Extract the [x, y] coordinate from the center of the cell holding the provided text.  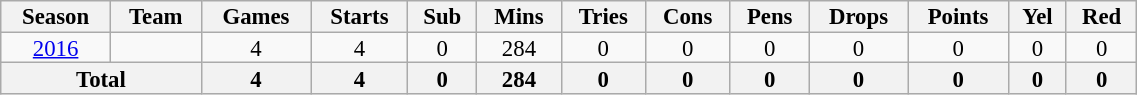
Starts [360, 16]
Games [256, 16]
Yel [1037, 16]
Red [1101, 16]
Tries [603, 16]
Points [958, 16]
Total [101, 78]
Mins [520, 16]
Sub [442, 16]
Cons [688, 16]
Season [56, 16]
Team [156, 16]
Drops [858, 16]
Pens [770, 16]
2016 [56, 48]
